For the text-containing cell, return its midpoint in (X, Y) coordinate format. 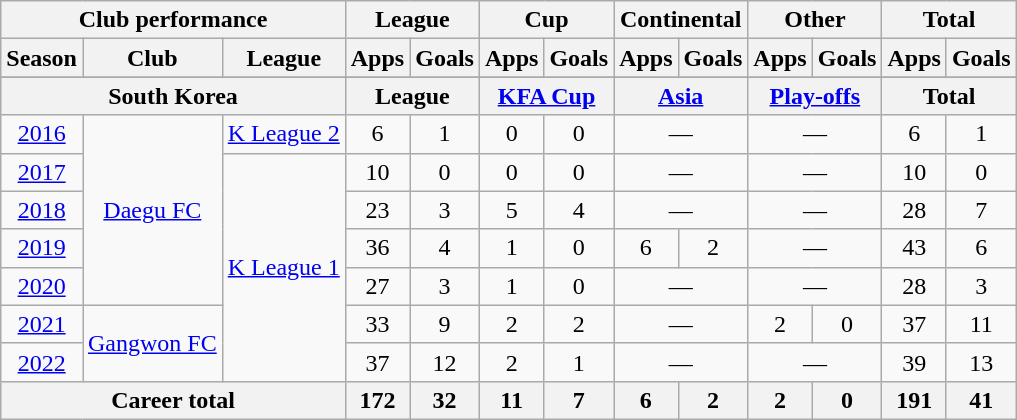
23 (377, 210)
2017 (42, 172)
2016 (42, 134)
5 (511, 210)
36 (377, 248)
39 (914, 362)
Career total (174, 400)
191 (914, 400)
K League 1 (284, 267)
Season (42, 58)
41 (981, 400)
2019 (42, 248)
Continental (681, 20)
Daegu FC (152, 210)
KFA Cup (546, 96)
9 (445, 324)
Asia (681, 96)
Cup (546, 20)
2021 (42, 324)
Club (152, 58)
Play-offs (815, 96)
Gangwon FC (152, 343)
13 (981, 362)
Club performance (174, 20)
27 (377, 286)
K League 2 (284, 134)
2018 (42, 210)
33 (377, 324)
South Korea (174, 96)
12 (445, 362)
Other (815, 20)
43 (914, 248)
32 (445, 400)
2022 (42, 362)
172 (377, 400)
2020 (42, 286)
